Return (x, y) of the center of cell containing provided text 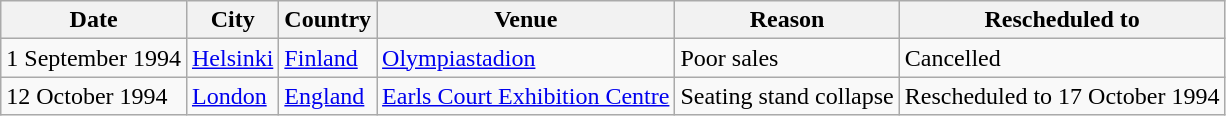
Poor sales (787, 58)
England (328, 96)
Helsinki (232, 58)
1 September 1994 (94, 58)
London (232, 96)
Rescheduled to (1062, 20)
Venue (526, 20)
Earls Court Exhibition Centre (526, 96)
Cancelled (1062, 58)
Date (94, 20)
City (232, 20)
Rescheduled to 17 October 1994 (1062, 96)
Reason (787, 20)
Country (328, 20)
Finland (328, 58)
Seating stand collapse (787, 96)
12 October 1994 (94, 96)
Olympiastadion (526, 58)
